Search for the cell housing the specified text and yield its (X, Y) center coordinate. 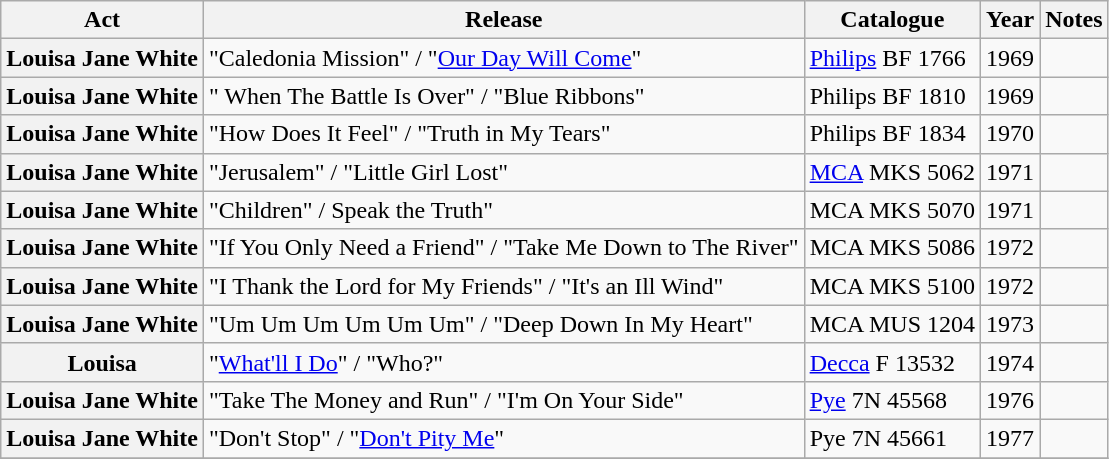
"Don't Stop" / "Don't Pity Me" (504, 438)
"What'll I Do" / "Who?" (504, 362)
1973 (1010, 324)
"Jerusalem" / "Little Girl Lost" (504, 172)
"Take The Money and Run" / "I'm On Your Side" (504, 400)
"Caledonia Mission" / "Our Day Will Come" (504, 58)
Philips BF 1766 (892, 58)
"Um Um Um Um Um Um" / "Deep Down In My Heart" (504, 324)
MCA MKS 5062 (892, 172)
Act (102, 20)
Pye 7N 45661 (892, 438)
MCA MKS 5086 (892, 248)
" When The Battle Is Over" / "Blue Ribbons" (504, 96)
MCA MKS 5070 (892, 210)
Louisa (102, 362)
Notes (1074, 20)
Philips BF 1810 (892, 96)
"I Thank the Lord for My Friends" / "It's an Ill Wind" (504, 286)
"How Does It Feel" / "Truth in My Tears" (504, 134)
1977 (1010, 438)
"If You Only Need a Friend" / "Take Me Down to The River" (504, 248)
Year (1010, 20)
MCA MUS 1204 (892, 324)
1976 (1010, 400)
1974 (1010, 362)
Philips BF 1834 (892, 134)
Decca F 13532 (892, 362)
"Children" / Speak the Truth" (504, 210)
MCA MKS 5100 (892, 286)
1970 (1010, 134)
Pye 7N 45568 (892, 400)
Catalogue (892, 20)
Release (504, 20)
